Capture the cell that displays the provided text and extract its (X, Y) central coordinate. 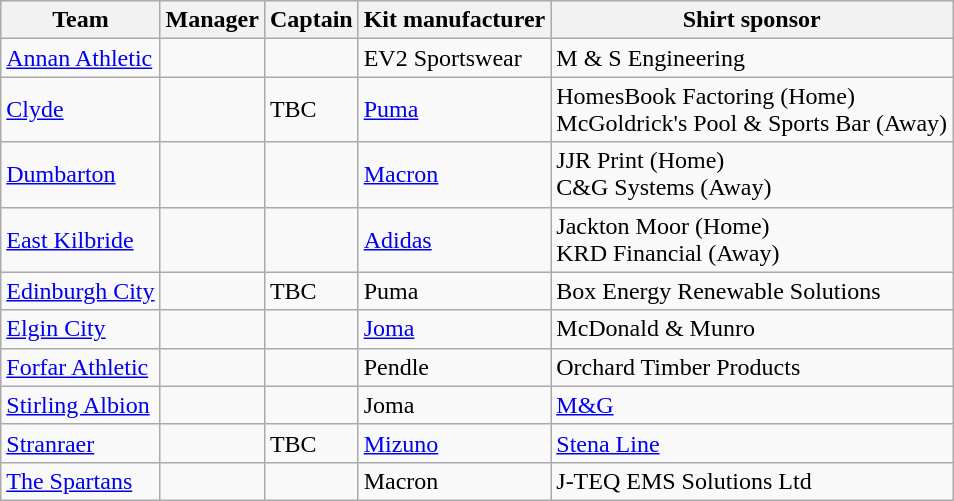
Stena Line (752, 443)
Box Energy Renewable Solutions (752, 291)
JJR Print (Home)C&G Systems (Away) (752, 174)
Shirt sponsor (752, 20)
Team (80, 20)
Mizuno (454, 443)
Orchard Timber Products (752, 367)
Stirling Albion (80, 405)
Captain (311, 20)
Adidas (454, 240)
Pendle (454, 367)
Manager (212, 20)
Forfar Athletic (80, 367)
Kit manufacturer (454, 20)
EV2 Sportswear (454, 58)
Jackton Moor (Home)KRD Financial (Away) (752, 240)
Dumbarton (80, 174)
J-TEQ EMS Solutions Ltd (752, 481)
M&G (752, 405)
Stranraer (80, 443)
McDonald & Munro (752, 329)
HomesBook Factoring (Home)McGoldrick's Pool & Sports Bar (Away) (752, 110)
Edinburgh City (80, 291)
Annan Athletic (80, 58)
Clyde (80, 110)
East Kilbride (80, 240)
Elgin City (80, 329)
The Spartans (80, 481)
M & S Engineering (752, 58)
